Extract the [x, y] coordinate from the center of the cell holding the provided text.  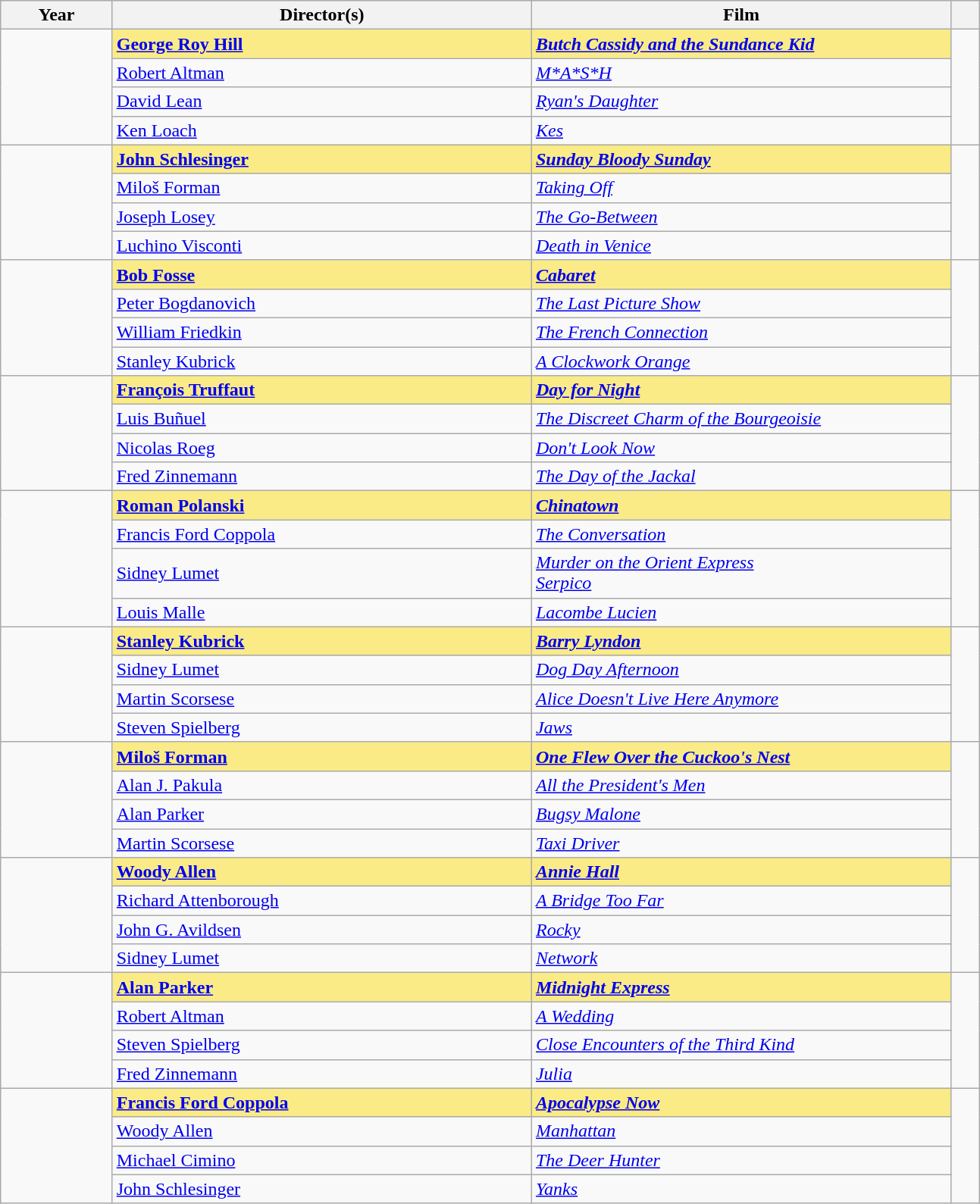
A Wedding [741, 1016]
Bob Fosse [321, 274]
A Bridge Too Far [741, 901]
Apocalypse Now [741, 1102]
One Flew Over the Cuckoo's Nest [741, 756]
The Discreet Charm of the Bourgeoisie [741, 419]
Richard Attenborough [321, 901]
Joseph Losey [321, 217]
Rocky [741, 930]
Louis Malle [321, 612]
Kes [741, 130]
Peter Bogdanovich [321, 303]
The Go-Between [741, 217]
Jaws [741, 727]
Michael Cimino [321, 1160]
William Friedkin [321, 332]
Don't Look Now [741, 448]
Sunday Bloody Sunday [741, 159]
Luchino Visconti [321, 245]
Roman Polanski [321, 505]
Year [56, 15]
Death in Venice [741, 245]
Annie Hall [741, 872]
Barry Lyndon [741, 641]
The Day of the Jackal [741, 477]
Taking Off [741, 188]
All the President's Men [741, 785]
Murder on the Orient Express Serpico [741, 573]
The Conversation [741, 534]
Day for Night [741, 390]
The French Connection [741, 332]
Ryan's Daughter [741, 102]
The Deer Hunter [741, 1160]
Alice Doesn't Live Here Anymore [741, 699]
Dog Day Afternoon [741, 670]
John G. Avildsen [321, 930]
Yanks [741, 1189]
Taxi Driver [741, 843]
The Last Picture Show [741, 303]
Lacombe Lucien [741, 612]
Luis Buñuel [321, 419]
Ken Loach [321, 130]
François Truffaut [321, 390]
Cabaret [741, 274]
Chinatown [741, 505]
Manhattan [741, 1131]
A Clockwork Orange [741, 361]
David Lean [321, 102]
Butch Cassidy and the Sundance Kid [741, 44]
M*A*S*H [741, 73]
Close Encounters of the Third Kind [741, 1045]
Film [741, 15]
Nicolas Roeg [321, 448]
Midnight Express [741, 987]
Julia [741, 1074]
Network [741, 959]
George Roy Hill [321, 44]
Bugsy Malone [741, 814]
Alan J. Pakula [321, 785]
Director(s) [321, 15]
